Determine the [x, y] coordinate at the center of the cell enclosing the given text.  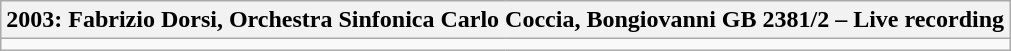
2003: Fabrizio Dorsi, Orchestra Sinfonica Carlo Coccia, Bongiovanni GB 2381/2 – Live recording [506, 20]
